Return the (x, y) coordinate for the center point of the cell that contains the specified text.  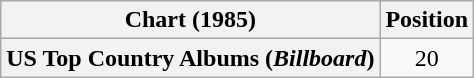
Chart (1985) (190, 20)
Position (427, 20)
US Top Country Albums (Billboard) (190, 58)
20 (427, 58)
